Determine the (X, Y) coordinate at the center of the cell enclosing the given text.  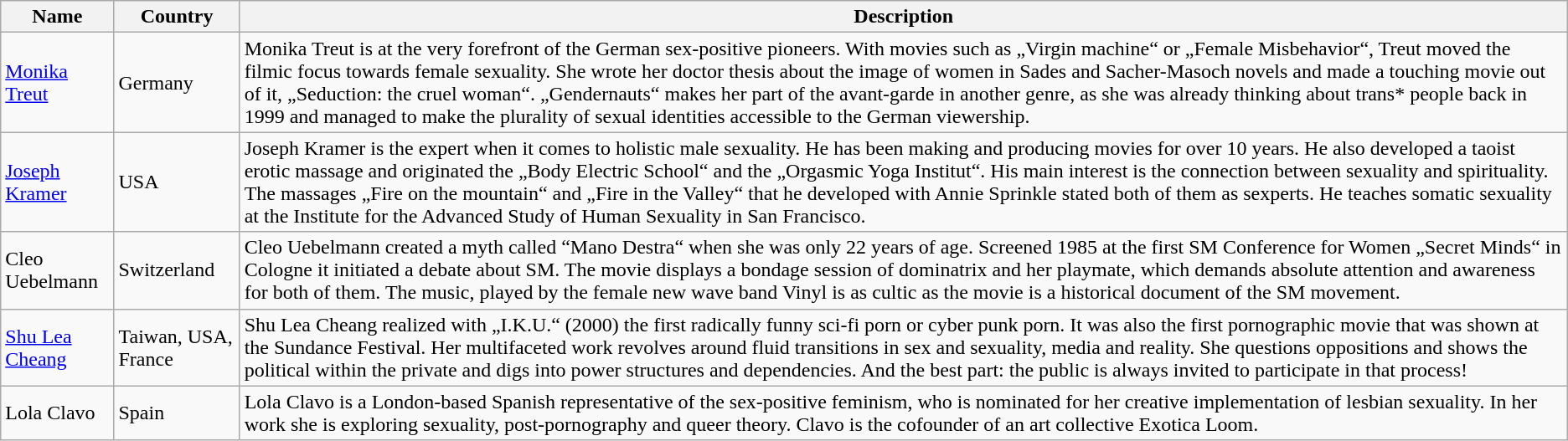
Germany (177, 82)
Monika Treut (57, 82)
Lola Clavo (57, 413)
Joseph Kramer (57, 182)
USA (177, 182)
Switzerland (177, 270)
Description (903, 17)
Name (57, 17)
Country (177, 17)
Cleo Uebelmann (57, 270)
Shu Lea Cheang (57, 347)
Spain (177, 413)
Taiwan, USA, France (177, 347)
